Return the (X, Y) coordinate for the center point of the cell that contains the specified text.  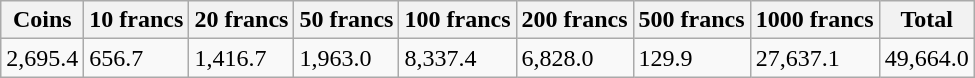
2,695.4 (42, 58)
20 francs (242, 20)
200 francs (574, 20)
6,828.0 (574, 58)
27,637.1 (814, 58)
Coins (42, 20)
8,337.4 (458, 58)
1000 francs (814, 20)
50 francs (346, 20)
129.9 (692, 58)
Total (926, 20)
1,416.7 (242, 58)
1,963.0 (346, 58)
49,664.0 (926, 58)
656.7 (136, 58)
10 francs (136, 20)
500 francs (692, 20)
100 francs (458, 20)
